Extract the [x, y] coordinate from the center of the cell holding the provided text.  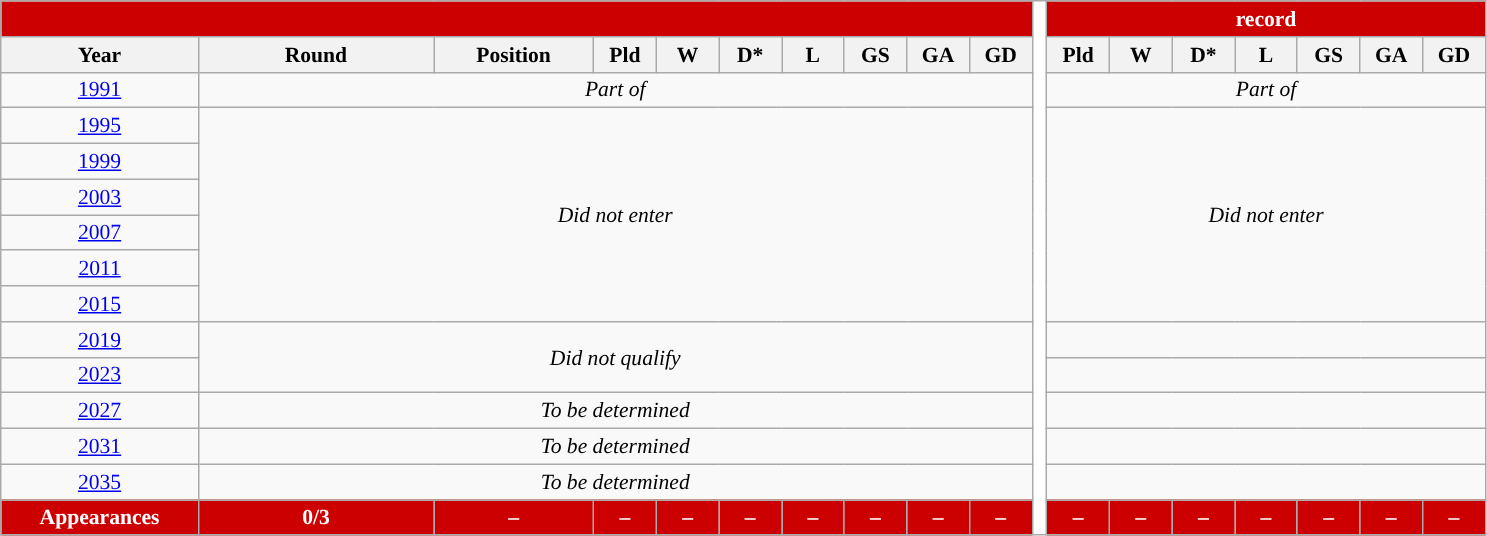
Round [316, 55]
1995 [100, 126]
Did not qualify [615, 358]
2031 [100, 447]
2035 [100, 482]
Position [514, 55]
2019 [100, 340]
Appearances [100, 518]
2011 [100, 269]
Year [100, 55]
2023 [100, 375]
2027 [100, 411]
2003 [100, 197]
2015 [100, 304]
1999 [100, 162]
record [1266, 19]
0/3 [316, 518]
2007 [100, 233]
1991 [100, 90]
